Locate the cell with the specified text and output its [X, Y] center coordinate. 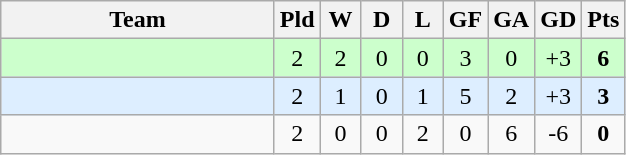
W [340, 20]
GA [512, 20]
L [422, 20]
Team [138, 20]
Pts [604, 20]
-6 [558, 134]
Pld [297, 20]
D [382, 20]
5 [465, 96]
GF [465, 20]
GD [558, 20]
